Pinpoint the cell where the given text exists, returning its (x, y) midpoint coordinate. 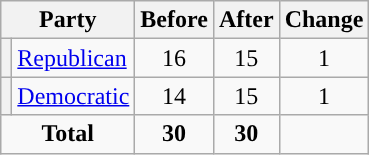
Party (68, 20)
Change (324, 20)
Republican (74, 58)
16 (174, 58)
Democratic (74, 96)
14 (174, 96)
Before (174, 20)
Total (68, 134)
After (246, 20)
